Scan for the cell matching the given text and deliver its [x, y] coordinate at center. 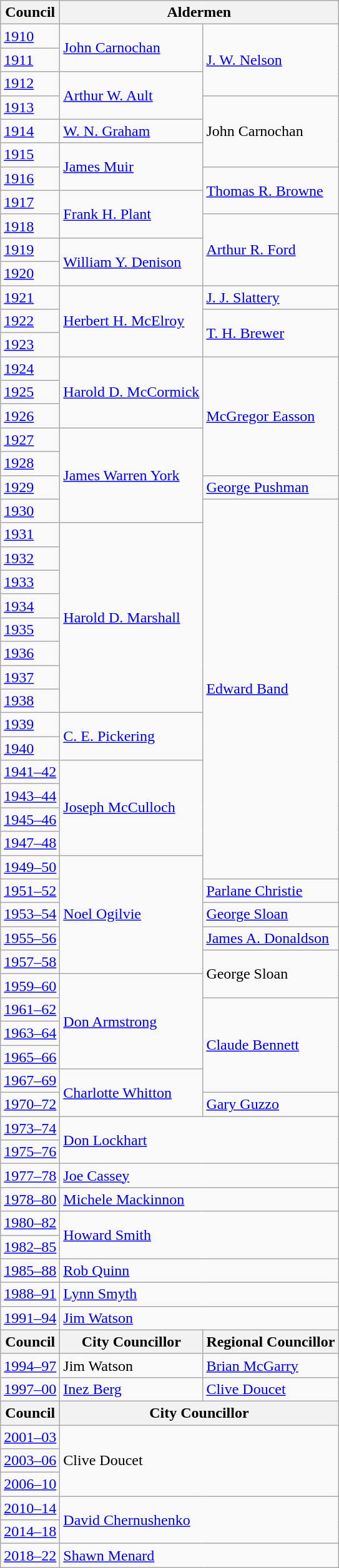
Harold D. Marshall [131, 617]
1955–56 [30, 938]
Howard Smith [199, 1235]
1994–97 [30, 1365]
J. J. Slattery [271, 298]
Inez Berg [131, 1389]
1923 [30, 345]
Shawn Menard [199, 1556]
1967–69 [30, 1081]
1912 [30, 84]
1959–60 [30, 985]
Arthur R. Ford [271, 249]
W. N. Graham [131, 131]
1980–82 [30, 1223]
1977–78 [30, 1176]
David Chernushenko [199, 1520]
1936 [30, 653]
1933 [30, 582]
Frank H. Plant [131, 214]
1970–72 [30, 1105]
Joe Cassey [199, 1176]
2003–06 [30, 1461]
1945–46 [30, 820]
Brian McGarry [271, 1365]
Lynn Smyth [199, 1294]
C. E. Pickering [131, 737]
1943–44 [30, 796]
Gary Guzzo [271, 1105]
George Pushman [271, 487]
1953–54 [30, 914]
1926 [30, 416]
1910 [30, 36]
1957–58 [30, 962]
Thomas R. Browne [271, 190]
Edward Band [271, 689]
Michele Mackinnon [199, 1199]
1931 [30, 535]
1916 [30, 178]
1949–50 [30, 867]
1915 [30, 155]
James A. Donaldson [271, 938]
1928 [30, 463]
1963–64 [30, 1033]
Arthur W. Ault [131, 95]
James Warren York [131, 475]
1951–52 [30, 891]
T. H. Brewer [271, 333]
1991–94 [30, 1318]
Herbert H. McElroy [131, 321]
Rob Quinn [199, 1270]
Parlane Christie [271, 891]
J. W. Nelson [271, 60]
Regional Councillor [271, 1342]
1961–62 [30, 1009]
1922 [30, 321]
1982–85 [30, 1247]
1924 [30, 369]
1918 [30, 226]
1921 [30, 298]
Don Lockhart [199, 1140]
1965–66 [30, 1057]
1927 [30, 440]
1920 [30, 273]
1947–48 [30, 843]
1929 [30, 487]
Aldermen [199, 12]
1973–74 [30, 1128]
1997–00 [30, 1389]
1932 [30, 558]
1914 [30, 131]
1941–42 [30, 772]
2014–18 [30, 1532]
1925 [30, 392]
Harold D. McCormick [131, 392]
1975–76 [30, 1152]
Noel Ogilvie [131, 914]
2001–03 [30, 1436]
McGregor Easson [271, 416]
1913 [30, 107]
1940 [30, 748]
1934 [30, 606]
2006–10 [30, 1484]
1937 [30, 677]
2018–22 [30, 1556]
1938 [30, 701]
James Muir [131, 167]
1930 [30, 511]
Joseph McCulloch [131, 808]
1917 [30, 202]
William Y. Denison [131, 261]
Claude Bennett [271, 1045]
1939 [30, 725]
1935 [30, 629]
1988–91 [30, 1294]
Charlotte Whitton [131, 1093]
1978–80 [30, 1199]
Don Armstrong [131, 1021]
1985–88 [30, 1270]
1911 [30, 60]
1919 [30, 249]
2010–14 [30, 1508]
